Search for the cell housing the specified text and yield its (x, y) center coordinate. 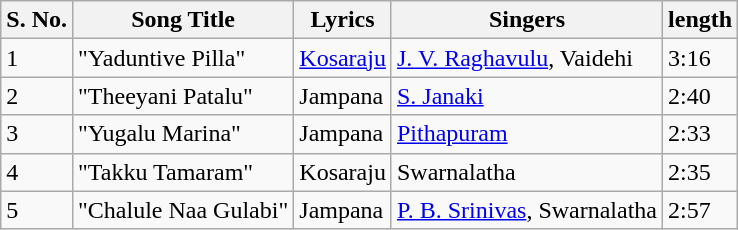
4 (37, 172)
"Chalule Naa Gulabi" (182, 210)
2 (37, 96)
1 (37, 58)
P. B. Srinivas, Swarnalatha (526, 210)
2:57 (700, 210)
2:33 (700, 134)
Song Title (182, 20)
S. Janaki (526, 96)
Singers (526, 20)
Lyrics (343, 20)
3 (37, 134)
Swarnalatha (526, 172)
length (700, 20)
2:40 (700, 96)
"Yaduntive Pilla" (182, 58)
"Theeyani Patalu" (182, 96)
"Yugalu Marina" (182, 134)
J. V. Raghavulu, Vaidehi (526, 58)
5 (37, 210)
2:35 (700, 172)
S. No. (37, 20)
3:16 (700, 58)
Pithapuram (526, 134)
"Takku Tamaram" (182, 172)
